For the text-containing cell, return its midpoint in [x, y] coordinate format. 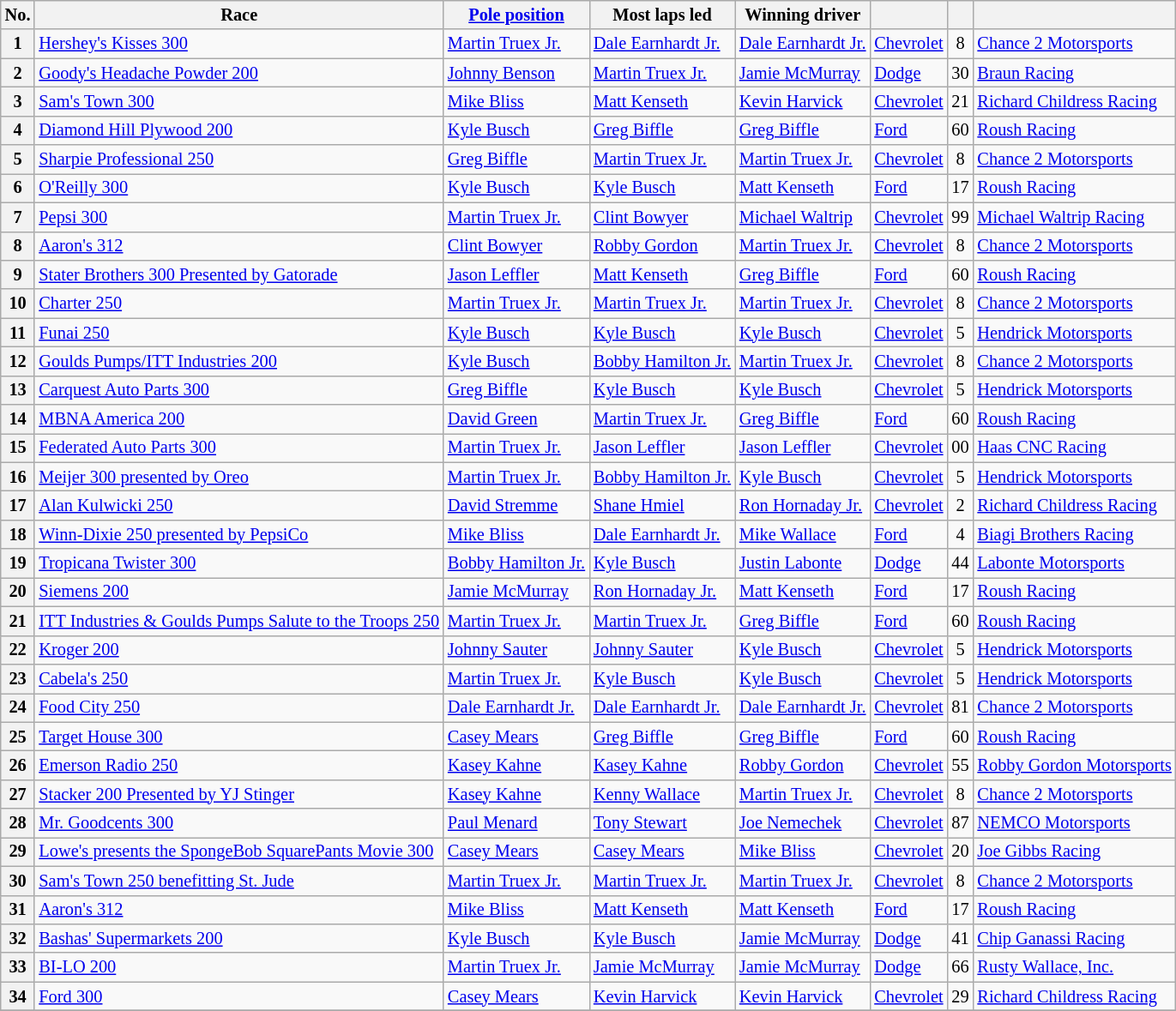
26 [18, 765]
18 [18, 534]
16 [18, 477]
Tropicana Twister 300 [238, 563]
O'Reilly 300 [238, 188]
Lowe's presents the SpongeBob SquarePants Movie 300 [238, 852]
55 [960, 765]
Tony Stewart [662, 823]
Braun Racing [1075, 73]
00 [960, 448]
34 [18, 996]
NEMCO Motorsports [1075, 823]
Paul Menard [516, 823]
Chip Ganassi Racing [1075, 938]
Kenny Wallace [662, 794]
Justin Labonte [803, 563]
22 [18, 650]
Ford 300 [238, 996]
Target House 300 [238, 737]
99 [960, 217]
Hershey's Kisses 300 [238, 44]
23 [18, 678]
Most laps led [662, 15]
Alan Kulwicki 250 [238, 505]
Bashas' Supermarkets 200 [238, 938]
ITT Industries & Goulds Pumps Salute to the Troops 250 [238, 621]
Charter 250 [238, 304]
44 [960, 563]
Winn-Dixie 250 presented by PepsiCo [238, 534]
Sam's Town 250 benefitting St. Jude [238, 881]
Biagi Brothers Racing [1075, 534]
41 [960, 938]
Goulds Pumps/ITT Industries 200 [238, 361]
32 [18, 938]
BI-LO 200 [238, 967]
25 [18, 737]
7 [18, 217]
Food City 250 [238, 707]
Emerson Radio 250 [238, 765]
10 [18, 304]
Cabela's 250 [238, 678]
Siemens 200 [238, 592]
Sharpie Professional 250 [238, 159]
66 [960, 967]
Goody's Headache Powder 200 [238, 73]
MBNA America 200 [238, 419]
Stater Brothers 300 Presented by Gatorade [238, 274]
Pole position [516, 15]
6 [18, 188]
15 [18, 448]
27 [18, 794]
No. [18, 15]
Race [238, 15]
Rusty Wallace, Inc. [1075, 967]
9 [18, 274]
Pepsi 300 [238, 217]
Mike Wallace [803, 534]
Robby Gordon Motorsports [1075, 765]
28 [18, 823]
24 [18, 707]
Shane Hmiel [662, 505]
Michael Waltrip Racing [1075, 217]
Sam's Town 300 [238, 101]
19 [18, 563]
Kroger 200 [238, 650]
Federated Auto Parts 300 [238, 448]
87 [960, 823]
14 [18, 419]
13 [18, 390]
81 [960, 707]
12 [18, 361]
Mr. Goodcents 300 [238, 823]
Haas CNC Racing [1075, 448]
Joe Nemechek [803, 823]
Michael Waltrip [803, 217]
33 [18, 967]
31 [18, 910]
1 [18, 44]
David Green [516, 419]
Joe Gibbs Racing [1075, 852]
Carquest Auto Parts 300 [238, 390]
3 [18, 101]
Stacker 200 Presented by YJ Stinger [238, 794]
Diamond Hill Plywood 200 [238, 130]
Labonte Motorsports [1075, 563]
David Stremme [516, 505]
Funai 250 [238, 333]
11 [18, 333]
Winning driver [803, 15]
Meijer 300 presented by Oreo [238, 477]
Johnny Benson [516, 73]
